Provide the [X, Y] coordinate of the cell's center where the given text is located.  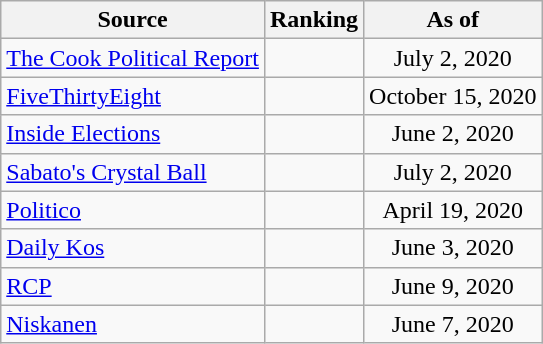
Niskanen [133, 324]
The Cook Political Report [133, 58]
June 9, 2020 [453, 286]
June 2, 2020 [453, 134]
FiveThirtyEight [133, 96]
June 3, 2020 [453, 248]
Source [133, 20]
October 15, 2020 [453, 96]
June 7, 2020 [453, 324]
Politico [133, 210]
Ranking [314, 20]
April 19, 2020 [453, 210]
Inside Elections [133, 134]
RCP [133, 286]
Sabato's Crystal Ball [133, 172]
As of [453, 20]
Daily Kos [133, 248]
